Detect which cell encompasses the target text, then output its [X, Y] center coordinate. 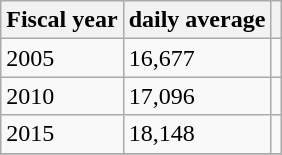
18,148 [197, 134]
2015 [62, 134]
16,677 [197, 58]
2010 [62, 96]
2005 [62, 58]
17,096 [197, 96]
daily average [197, 20]
Fiscal year [62, 20]
